For the text-containing cell, return its midpoint in (x, y) coordinate format. 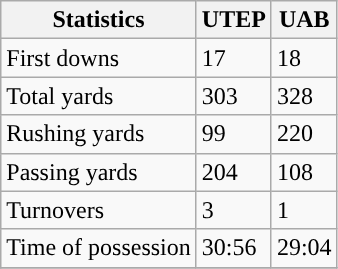
99 (234, 134)
Statistics (99, 20)
UAB (304, 20)
First downs (99, 58)
220 (304, 134)
108 (304, 172)
Total yards (99, 96)
UTEP (234, 20)
303 (234, 96)
29:04 (304, 248)
Turnovers (99, 210)
17 (234, 58)
Passing yards (99, 172)
18 (304, 58)
30:56 (234, 248)
204 (234, 172)
Rushing yards (99, 134)
328 (304, 96)
3 (234, 210)
Time of possession (99, 248)
1 (304, 210)
